Output the [x, y] coordinate of the center of the cell containing the given text.  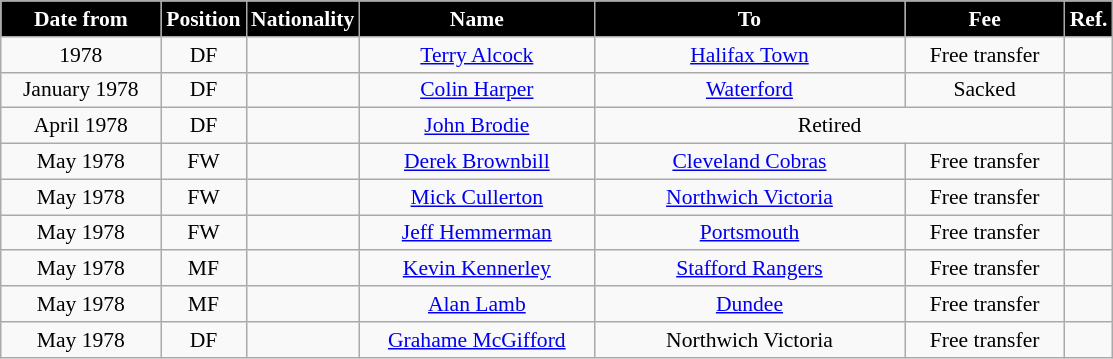
Terry Alcock [476, 55]
April 1978 [81, 126]
Colin Harper [476, 90]
Grahame McGifford [476, 340]
Retired [829, 126]
January 1978 [81, 90]
Nationality [302, 19]
Cleveland Cobras [749, 162]
Position [204, 19]
Fee [985, 19]
To [749, 19]
Alan Lamb [476, 304]
Waterford [749, 90]
Sacked [985, 90]
Ref. [1089, 19]
John Brodie [476, 126]
Portsmouth [749, 233]
Jeff Hemmerman [476, 233]
1978 [81, 55]
Halifax Town [749, 55]
Name [476, 19]
Mick Cullerton [476, 197]
Kevin Kennerley [476, 269]
Dundee [749, 304]
Stafford Rangers [749, 269]
Date from [81, 19]
Derek Brownbill [476, 162]
